Extract the (x, y) coordinate from the center of the cell holding the provided text.  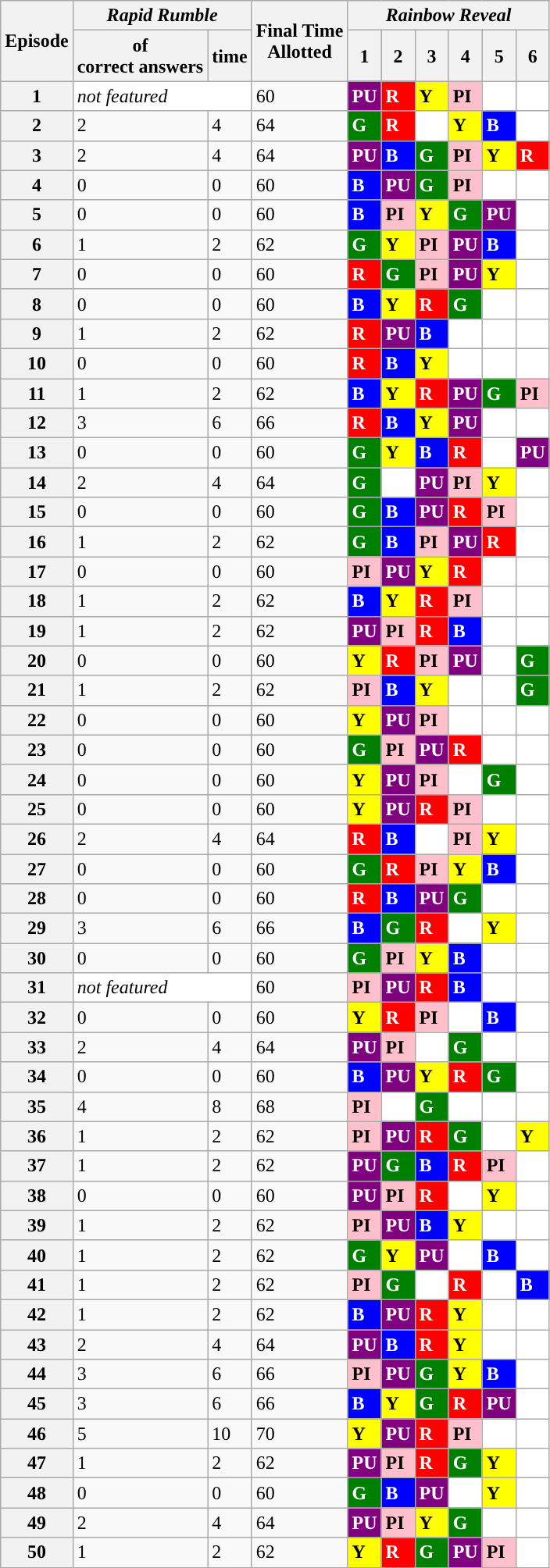
16 (37, 542)
48 (37, 1493)
22 (37, 720)
46 (37, 1434)
19 (37, 631)
68 (300, 1107)
40 (37, 1255)
23 (37, 750)
13 (37, 453)
Final TimeAllotted (300, 41)
24 (37, 779)
27 (37, 869)
Rainbow Reveal (448, 16)
14 (37, 483)
31 (37, 988)
70 (300, 1434)
39 (37, 1225)
9 (37, 333)
11 (37, 393)
33 (37, 1047)
12 (37, 423)
44 (37, 1374)
Rapid Rumble (162, 16)
36 (37, 1136)
34 (37, 1077)
28 (37, 899)
32 (37, 1017)
25 (37, 809)
29 (37, 928)
37 (37, 1166)
45 (37, 1404)
43 (37, 1344)
35 (37, 1107)
18 (37, 601)
38 (37, 1196)
41 (37, 1285)
21 (37, 690)
17 (37, 572)
26 (37, 839)
30 (37, 958)
15 (37, 512)
50 (37, 1552)
42 (37, 1314)
47 (37, 1463)
Episode (37, 41)
49 (37, 1523)
20 (37, 661)
time (230, 56)
7 (37, 274)
ofcorrect answers (141, 56)
